Return (X, Y) of the center of cell containing provided text 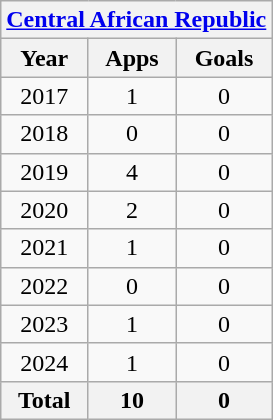
2022 (44, 286)
Goals (224, 58)
2018 (44, 134)
2017 (44, 96)
2024 (44, 362)
2020 (44, 210)
Total (44, 400)
4 (132, 172)
10 (132, 400)
Central African Republic (136, 20)
Year (44, 58)
2023 (44, 324)
2019 (44, 172)
2021 (44, 248)
2 (132, 210)
Apps (132, 58)
